Find where the given text appears and provide that cell's center as [x, y] coordinate. 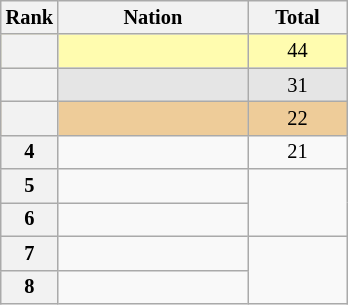
44 [298, 51]
Rank [30, 17]
22 [298, 118]
4 [30, 152]
Nation [153, 17]
6 [30, 219]
Total [298, 17]
31 [298, 85]
7 [30, 253]
5 [30, 186]
21 [298, 152]
8 [30, 287]
